From the cell containing the given text, extract its center point as (x, y) coordinate. 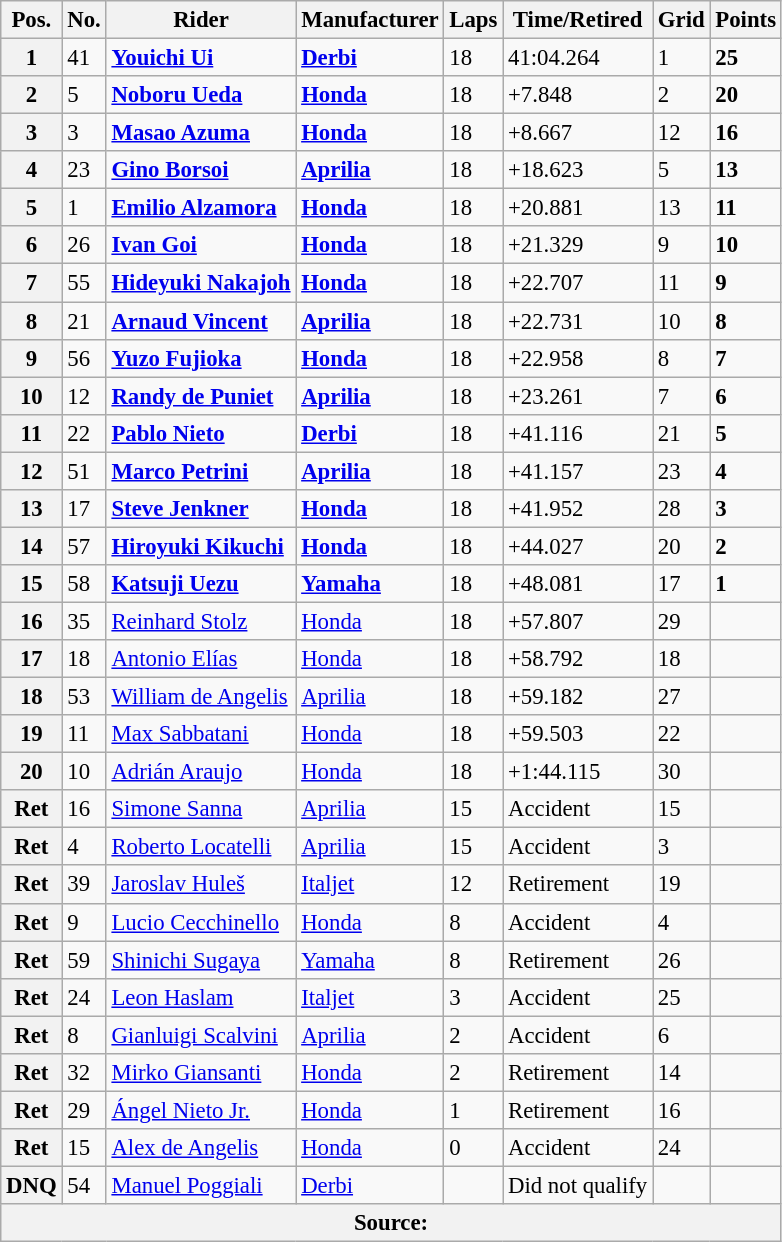
28 (680, 509)
Manufacturer (370, 20)
+48.081 (578, 584)
54 (84, 1185)
Pos. (32, 20)
Adrián Araujo (201, 772)
Simone Sanna (201, 809)
Ángel Nieto Jr. (201, 1110)
30 (680, 772)
+1:44.115 (578, 772)
Steve Jenkner (201, 509)
58 (84, 584)
Max Sabbatani (201, 734)
41:04.264 (578, 58)
Time/Retired (578, 20)
Arnaud Vincent (201, 321)
+22.731 (578, 321)
Pablo Nieto (201, 433)
Ivan Goi (201, 245)
Hiroyuki Kikuchi (201, 546)
+57.807 (578, 621)
Gino Borsoi (201, 170)
Reinhard Stolz (201, 621)
Noboru Ueda (201, 95)
Lucio Cecchinello (201, 922)
59 (84, 960)
Manuel Poggiali (201, 1185)
Laps (474, 20)
William de Angelis (201, 697)
0 (474, 1148)
27 (680, 697)
Mirko Giansanti (201, 1073)
51 (84, 471)
Jaroslav Huleš (201, 885)
Gianluigi Scalvini (201, 1035)
Marco Petrini (201, 471)
Yuzo Fujioka (201, 358)
+8.667 (578, 133)
+7.848 (578, 95)
+22.707 (578, 283)
Hideyuki Nakajoh (201, 283)
+59.182 (578, 697)
53 (84, 697)
56 (84, 358)
+59.503 (578, 734)
Katsuji Uezu (201, 584)
+18.623 (578, 170)
Randy de Puniet (201, 396)
Source: (392, 1223)
+20.881 (578, 208)
+23.261 (578, 396)
DNQ (32, 1185)
Emilio Alzamora (201, 208)
Masao Azuma (201, 133)
55 (84, 283)
Youichi Ui (201, 58)
+41.157 (578, 471)
+44.027 (578, 546)
Rider (201, 20)
Leon Haslam (201, 997)
32 (84, 1073)
Grid (680, 20)
+21.329 (578, 245)
Points (746, 20)
+41.952 (578, 509)
39 (84, 885)
+41.116 (578, 433)
No. (84, 20)
41 (84, 58)
Alex de Angelis (201, 1148)
Shinichi Sugaya (201, 960)
35 (84, 621)
+22.958 (578, 358)
+58.792 (578, 659)
Roberto Locatelli (201, 847)
Antonio Elías (201, 659)
Did not qualify (578, 1185)
57 (84, 546)
